Locate the cell with the specified text and output its [x, y] center coordinate. 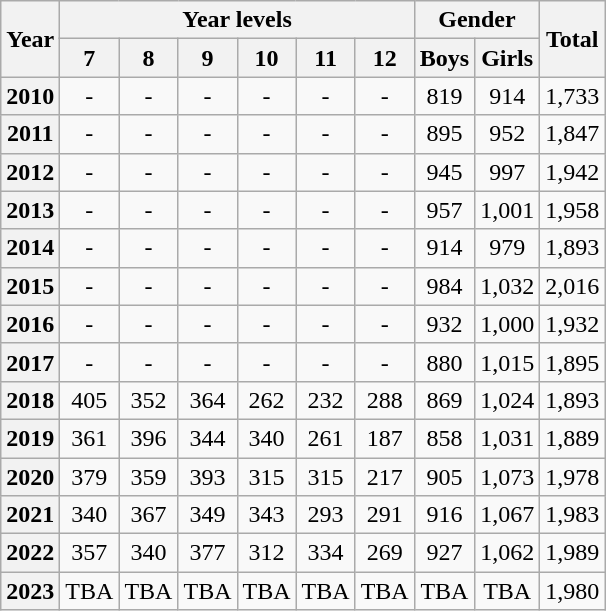
2011 [30, 134]
343 [266, 515]
1,733 [572, 96]
1,067 [508, 515]
957 [444, 210]
312 [266, 553]
905 [444, 477]
232 [326, 400]
405 [90, 400]
1,032 [508, 286]
916 [444, 515]
1,942 [572, 172]
361 [90, 438]
8 [148, 58]
2015 [30, 286]
819 [444, 96]
12 [384, 58]
Girls [508, 58]
1,062 [508, 553]
2012 [30, 172]
927 [444, 553]
359 [148, 477]
10 [266, 58]
1,015 [508, 362]
1,847 [572, 134]
880 [444, 362]
187 [384, 438]
2010 [30, 96]
895 [444, 134]
344 [208, 438]
217 [384, 477]
2021 [30, 515]
945 [444, 172]
1,000 [508, 324]
393 [208, 477]
367 [148, 515]
2017 [30, 362]
932 [444, 324]
1,895 [572, 362]
2020 [30, 477]
997 [508, 172]
349 [208, 515]
Gender [476, 20]
377 [208, 553]
1,932 [572, 324]
1,073 [508, 477]
952 [508, 134]
1,958 [572, 210]
11 [326, 58]
1,989 [572, 553]
379 [90, 477]
858 [444, 438]
1,980 [572, 591]
1,983 [572, 515]
1,889 [572, 438]
357 [90, 553]
352 [148, 400]
869 [444, 400]
1,978 [572, 477]
334 [326, 553]
7 [90, 58]
Year levels [237, 20]
2022 [30, 553]
2018 [30, 400]
1,031 [508, 438]
2023 [30, 591]
2014 [30, 248]
291 [384, 515]
979 [508, 248]
9 [208, 58]
1,024 [508, 400]
2019 [30, 438]
Year [30, 39]
293 [326, 515]
269 [384, 553]
2016 [30, 324]
262 [266, 400]
984 [444, 286]
1,001 [508, 210]
2013 [30, 210]
261 [326, 438]
2,016 [572, 286]
364 [208, 400]
Total [572, 39]
Boys [444, 58]
396 [148, 438]
288 [384, 400]
